Find where the given text appears and provide that cell's center as [X, Y] coordinate. 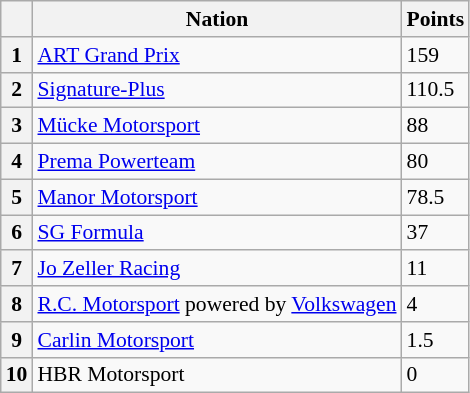
80 [436, 162]
Mücke Motorsport [216, 126]
Signature-Plus [216, 90]
0 [436, 375]
7 [17, 269]
R.C. Motorsport powered by Volkswagen [216, 304]
1 [17, 55]
159 [436, 55]
1.5 [436, 340]
Manor Motorsport [216, 197]
ART Grand Prix [216, 55]
Points [436, 19]
37 [436, 233]
8 [17, 304]
SG Formula [216, 233]
11 [436, 269]
78.5 [436, 197]
88 [436, 126]
9 [17, 340]
6 [17, 233]
2 [17, 90]
Carlin Motorsport [216, 340]
Jo Zeller Racing [216, 269]
5 [17, 197]
3 [17, 126]
10 [17, 375]
110.5 [436, 90]
HBR Motorsport [216, 375]
Nation [216, 19]
Prema Powerteam [216, 162]
